Pinpoint the cell where the given text exists, returning its [x, y] midpoint coordinate. 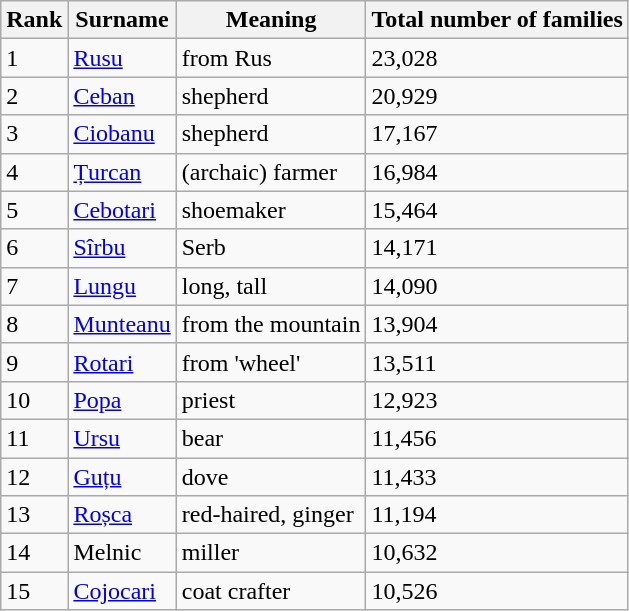
14 [34, 553]
miller [271, 553]
12 [34, 477]
14,090 [497, 286]
Ciobanu [122, 134]
Cojocari [122, 591]
Ursu [122, 438]
13,904 [497, 324]
Ceban [122, 96]
20,929 [497, 96]
10,526 [497, 591]
13,511 [497, 362]
Melnic [122, 553]
6 [34, 248]
Roșca [122, 515]
Sîrbu [122, 248]
Guțu [122, 477]
red-haired, ginger [271, 515]
Rank [34, 20]
coat crafter [271, 591]
4 [34, 172]
Lungu [122, 286]
Rusu [122, 58]
long, tall [271, 286]
13 [34, 515]
10,632 [497, 553]
23,028 [497, 58]
5 [34, 210]
Serb [271, 248]
from 'wheel' [271, 362]
from the mountain [271, 324]
Țurcan [122, 172]
11,194 [497, 515]
3 [34, 134]
17,167 [497, 134]
Surname [122, 20]
11 [34, 438]
15 [34, 591]
8 [34, 324]
dove [271, 477]
(archaic) farmer [271, 172]
1 [34, 58]
priest [271, 400]
Meaning [271, 20]
9 [34, 362]
shoemaker [271, 210]
10 [34, 400]
7 [34, 286]
Popa [122, 400]
12,923 [497, 400]
15,464 [497, 210]
16,984 [497, 172]
Rotari [122, 362]
14,171 [497, 248]
Munteanu [122, 324]
from Rus [271, 58]
Total number of families [497, 20]
11,456 [497, 438]
Cebotari [122, 210]
bear [271, 438]
2 [34, 96]
11,433 [497, 477]
